Return the (X, Y) coordinate for the center point of the cell that contains the specified text.  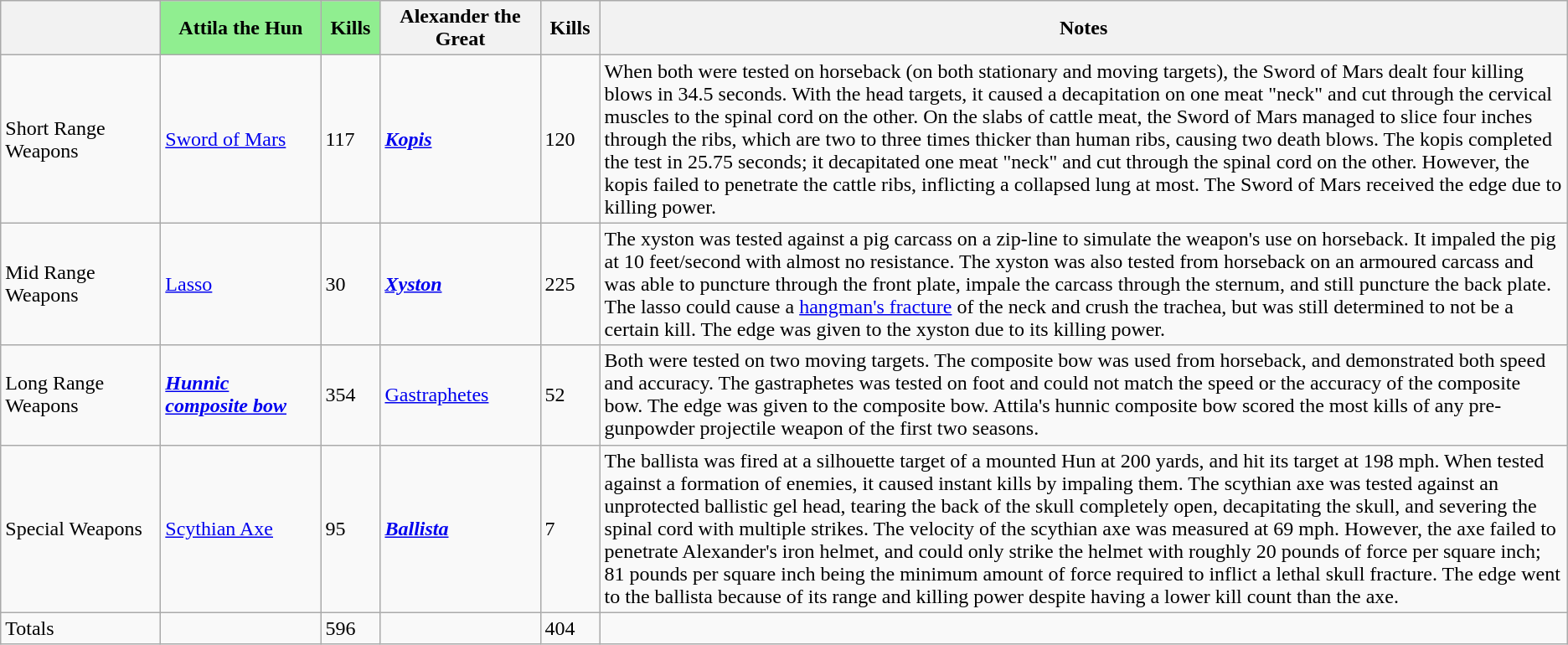
Gastraphetes (461, 395)
596 (350, 628)
Mid Range Weapons (80, 284)
Xyston (461, 284)
Lasso (241, 284)
404 (570, 628)
Long Range Weapons (80, 395)
354 (350, 395)
117 (350, 139)
Special Weapons (80, 529)
95 (350, 529)
120 (570, 139)
Short Range Weapons (80, 139)
Hunnic composite bow (241, 395)
Sword of Mars (241, 139)
225 (570, 284)
30 (350, 284)
Scythian Axe (241, 529)
Notes (1084, 28)
52 (570, 395)
Totals (80, 628)
Attila the Hun (241, 28)
7 (570, 529)
Ballista (461, 529)
Alexander the Great (461, 28)
Kopis (461, 139)
